Return the [X, Y] coordinate for the center point of the cell that contains the specified text.  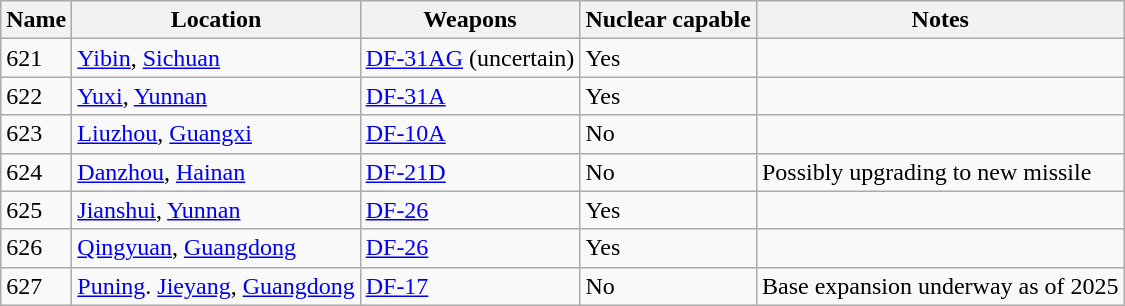
626 [36, 248]
621 [36, 58]
627 [36, 286]
623 [36, 134]
Notes [940, 20]
DF-31A [470, 96]
DF-10A [470, 134]
Weapons [470, 20]
Yuxi, Yunnan [216, 96]
624 [36, 172]
DF-31AG (uncertain) [470, 58]
Base expansion underway as of 2025 [940, 286]
622 [36, 96]
Location [216, 20]
Name [36, 20]
Liuzhou, Guangxi [216, 134]
Yibin, Sichuan [216, 58]
Possibly upgrading to new missile [940, 172]
Qingyuan, Guangdong [216, 248]
Puning. Jieyang, Guangdong [216, 286]
DF-17 [470, 286]
Jianshui, Yunnan [216, 210]
DF-21D [470, 172]
625 [36, 210]
Nuclear capable [668, 20]
Danzhou, Hainan [216, 172]
